Identify which cell holds the provided text, then report its [X, Y] central coordinate. 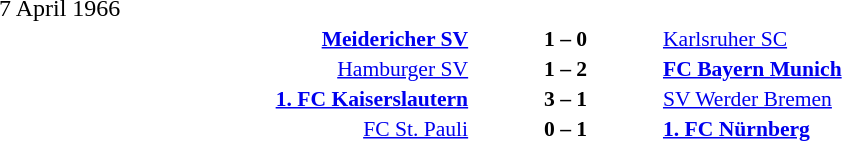
1 – 2 [566, 68]
1 – 0 [566, 38]
3 – 1 [566, 98]
